Return (X, Y) of the center of cell containing provided text 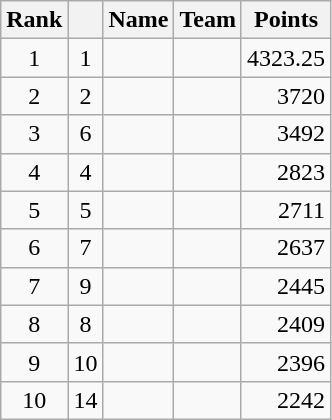
Points (286, 20)
Name (138, 20)
2637 (286, 248)
4323.25 (286, 58)
2409 (286, 324)
Team (208, 20)
Rank (34, 20)
2396 (286, 362)
2823 (286, 172)
2711 (286, 210)
2242 (286, 400)
3 (34, 134)
3720 (286, 96)
2445 (286, 286)
3492 (286, 134)
14 (86, 400)
